For the text-containing cell, return its midpoint in (x, y) coordinate format. 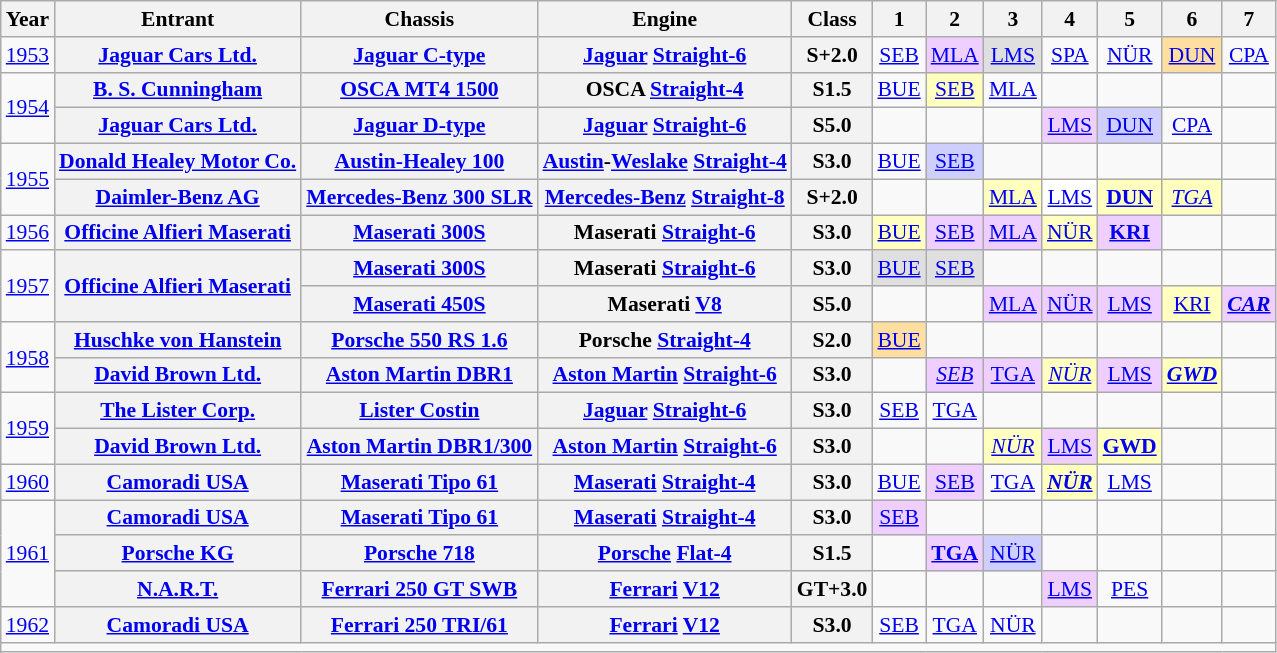
1962 (28, 625)
Austin-Healey 100 (419, 162)
7 (1248, 19)
Aston Martin DBR1 (419, 375)
Porsche 718 (419, 554)
Jaguar D-type (419, 126)
Porsche Straight-4 (665, 340)
5 (1130, 19)
1957 (28, 286)
1960 (28, 482)
1956 (28, 233)
4 (1070, 19)
GT+3.0 (832, 589)
B. S. Cunningham (178, 90)
Daimler-Benz AG (178, 197)
Lister Costin (419, 411)
Chassis (419, 19)
1961 (28, 554)
PES (1130, 589)
Year (28, 19)
Mercedes-Benz Straight-8 (665, 197)
Donald Healey Motor Co. (178, 162)
OSCA MT4 1500 (419, 90)
N.A.R.T. (178, 589)
Huschke von Hanstein (178, 340)
OSCA Straight-4 (665, 90)
Maserati V8 (665, 304)
1959 (28, 428)
Porsche 550 RS 1.6 (419, 340)
Mercedes-Benz 300 SLR (419, 197)
Entrant (178, 19)
3 (1013, 19)
Jaguar C-type (419, 55)
Porsche Flat-4 (665, 554)
1953 (28, 55)
Porsche KG (178, 554)
Aston Martin DBR1/300 (419, 447)
Class (832, 19)
1 (898, 19)
CAR (1248, 304)
2 (955, 19)
Ferrari 250 GT SWB (419, 589)
Maserati 450S (419, 304)
Engine (665, 19)
S2.0 (832, 340)
Austin-Weslake Straight-4 (665, 162)
1955 (28, 180)
The Lister Corp. (178, 411)
SPA (1070, 55)
Ferrari 250 TRI/61 (419, 625)
6 (1192, 19)
1958 (28, 358)
1954 (28, 108)
